Scan for the cell matching the given text and deliver its (x, y) coordinate at center. 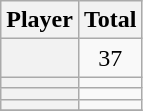
Player (40, 20)
37 (110, 58)
Total (110, 20)
